Search for the cell housing the specified text and yield its [x, y] center coordinate. 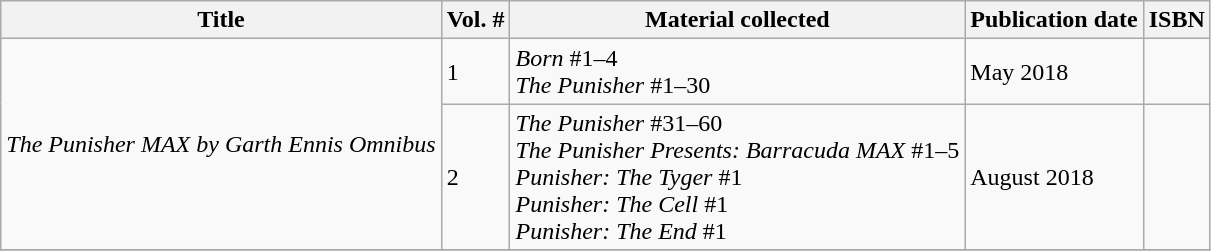
Born #1–4The Punisher #1–30 [738, 72]
Material collected [738, 20]
ISBN [1176, 20]
August 2018 [1054, 177]
The Punisher #31–60The Punisher Presents: Barracuda MAX #1–5Punisher: The Tyger #1Punisher: The Cell #1Punisher: The End #1 [738, 177]
The Punisher MAX by Garth Ennis Omnibus [221, 144]
1 [476, 72]
Vol. # [476, 20]
May 2018 [1054, 72]
2 [476, 177]
Title [221, 20]
Publication date [1054, 20]
